Search for the cell housing the specified text and yield its (x, y) center coordinate. 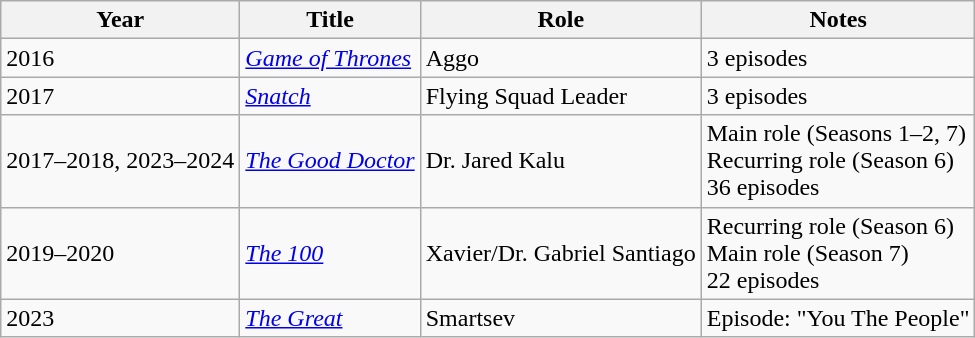
Episode: "You The People" (838, 318)
Smartsev (560, 318)
2016 (120, 58)
2017–2018, 2023–2024 (120, 161)
The Great (330, 318)
Xavier/Dr. Gabriel Santiago (560, 253)
The 100 (330, 253)
Role (560, 20)
2023 (120, 318)
Main role (Seasons 1–2, 7) Recurring role (Season 6) 36 episodes (838, 161)
Notes (838, 20)
2017 (120, 96)
2019–2020 (120, 253)
Title (330, 20)
The Good Doctor (330, 161)
Snatch (330, 96)
Aggo (560, 58)
Year (120, 20)
Recurring role (Season 6)Main role (Season 7)22 episodes (838, 253)
Game of Thrones (330, 58)
Flying Squad Leader (560, 96)
Dr. Jared Kalu (560, 161)
